Return (x, y) of the center of cell containing provided text 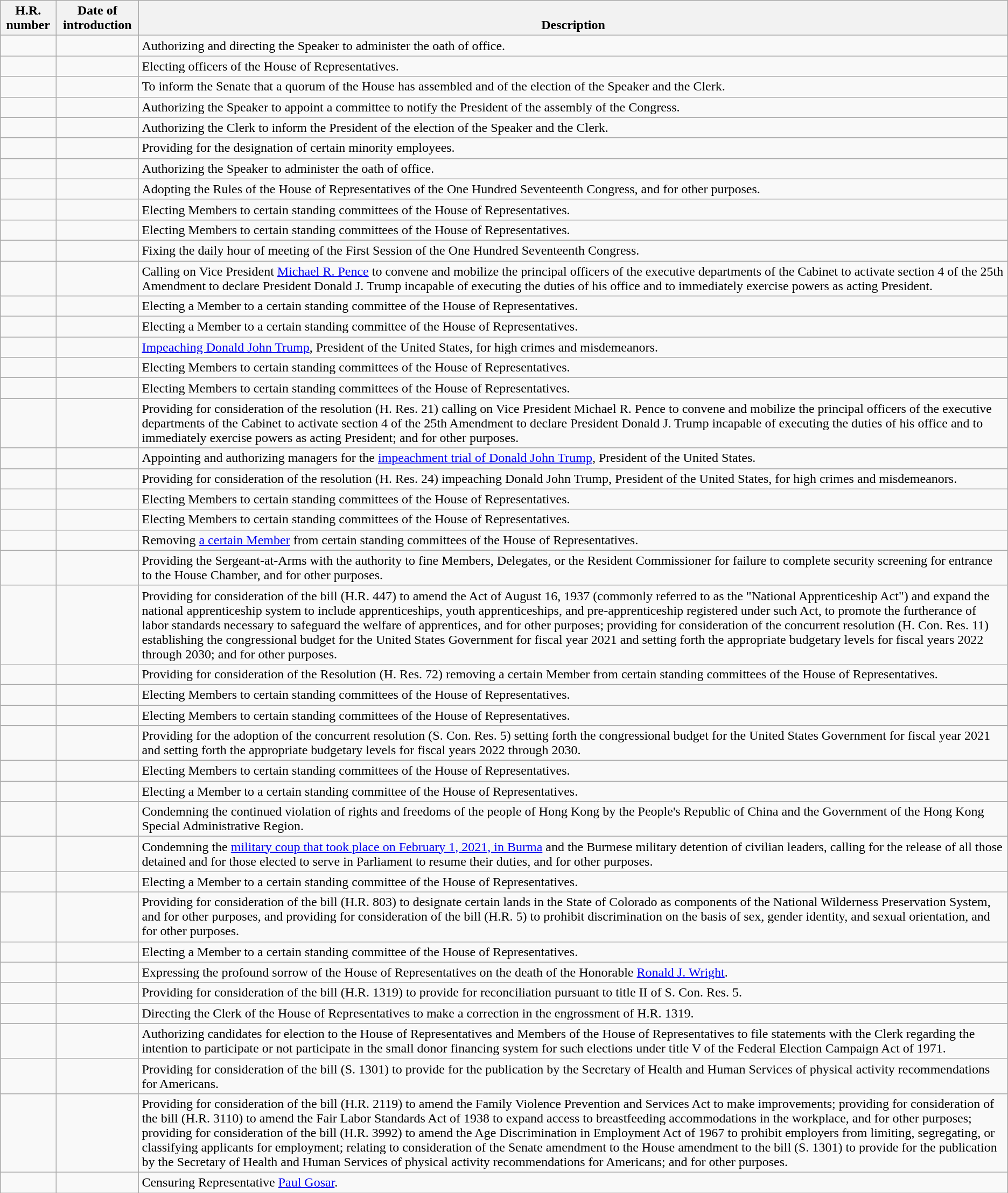
Adopting the Rules of the House of Representatives of the One Hundred Seventeenth Congress, and for other purposes. (573, 189)
Providing for consideration of the bill (H.R. 1319) to provide for reconciliation pursuant to title II of S. Con. Res. 5. (573, 993)
Fixing the daily hour of meeting of the First Session of the One Hundred Seventeenth Congress. (573, 250)
Censuring Representative Paul Gosar. (573, 1182)
Appointing and authorizing managers for the impeachment trial of Donald John Trump, President of the United States. (573, 458)
Removing a certain Member from certain standing committees of the House of Representatives. (573, 540)
Impeaching Donald John Trump, President of the United States, for high crimes and misdemeanors. (573, 347)
H.R. number (28, 18)
Authorizing the Clerk to inform the President of the election of the Speaker and the Clerk. (573, 128)
Authorizing the Speaker to administer the oath of office. (573, 169)
Authorizing the Speaker to appoint a committee to notify the President of the assembly of the Congress. (573, 107)
Providing for the designation of certain minority employees. (573, 148)
Authorizing and directing the Speaker to administer the oath of office. (573, 46)
Directing the Clerk of the House of Representatives to make a correction in the engrossment of H.R. 1319. (573, 1013)
Date of introduction (97, 18)
Expressing the profound sorrow of the House of Representatives on the death of the Honorable Ronald J. Wright. (573, 972)
To inform the Senate that a quorum of the House has assembled and of the election of the Speaker and the Clerk. (573, 87)
Electing officers of the House of Representatives. (573, 66)
Description (573, 18)
